Determine the [x, y] coordinate at the center of the cell enclosing the given text.  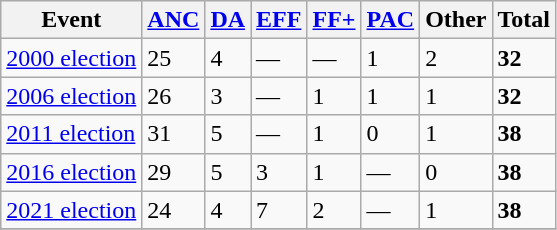
Other [456, 20]
Total [524, 20]
2016 election [72, 172]
ANC [174, 20]
2021 election [72, 210]
24 [174, 210]
7 [279, 210]
Event [72, 20]
2006 election [72, 96]
PAC [390, 20]
FF+ [334, 20]
2011 election [72, 134]
EFF [279, 20]
25 [174, 58]
2000 election [72, 58]
DA [228, 20]
31 [174, 134]
29 [174, 172]
26 [174, 96]
